Locate the cell with the specified text and output its (x, y) center coordinate. 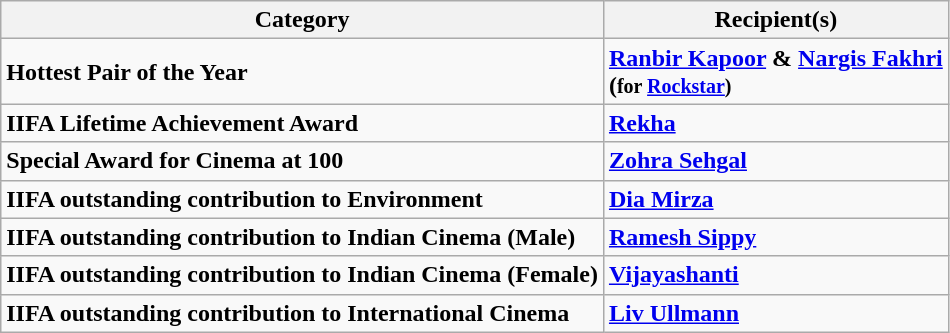
IIFA outstanding contribution to Environment (302, 199)
Ranbir Kapoor & Nargis Fakhri(for Rockstar) (776, 72)
Liv Ullmann (776, 313)
Ramesh Sippy (776, 237)
Hottest Pair of the Year (302, 72)
IIFA outstanding contribution to International Cinema (302, 313)
Dia Mirza (776, 199)
Recipient(s) (776, 20)
IIFA outstanding contribution to Indian Cinema (Female) (302, 275)
Rekha (776, 123)
Zohra Sehgal (776, 161)
IIFA Lifetime Achievement Award (302, 123)
Special Award for Cinema at 100 (302, 161)
IIFA outstanding contribution to Indian Cinema (Male) (302, 237)
Vijayashanti (776, 275)
Category (302, 20)
